Capture the cell that displays the provided text and extract its [x, y] central coordinate. 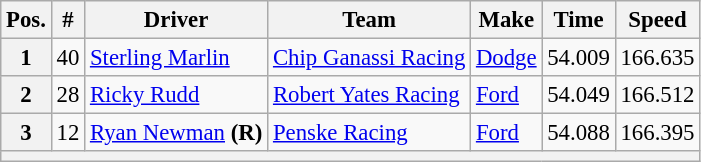
Team [370, 20]
40 [68, 58]
28 [68, 95]
1 [26, 58]
Make [506, 20]
166.395 [658, 133]
Robert Yates Racing [370, 95]
12 [68, 133]
# [68, 20]
Penske Racing [370, 133]
166.635 [658, 58]
Time [578, 20]
Pos. [26, 20]
54.049 [578, 95]
166.512 [658, 95]
Ricky Rudd [176, 95]
54.009 [578, 58]
2 [26, 95]
Chip Ganassi Racing [370, 58]
Speed [658, 20]
Dodge [506, 58]
54.088 [578, 133]
Ryan Newman (R) [176, 133]
Sterling Marlin [176, 58]
Driver [176, 20]
3 [26, 133]
